Search for the cell housing the specified text and yield its [x, y] center coordinate. 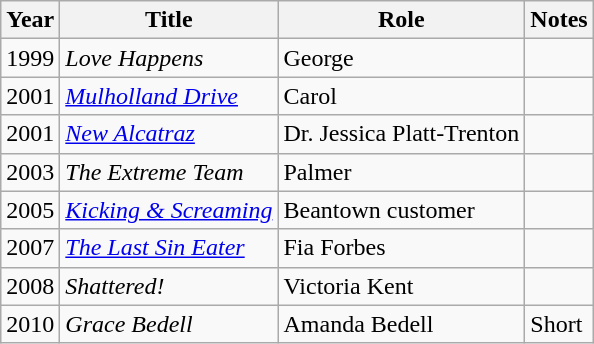
Dr. Jessica Platt-Trenton [402, 134]
Shattered! [169, 286]
The Extreme Team [169, 172]
Kicking & Screaming [169, 210]
1999 [30, 58]
George [402, 58]
Mulholland Drive [169, 96]
Year [30, 20]
Notes [559, 20]
2010 [30, 324]
Love Happens [169, 58]
Amanda Bedell [402, 324]
Fia Forbes [402, 248]
Grace Bedell [169, 324]
2005 [30, 210]
2003 [30, 172]
The Last Sin Eater [169, 248]
Carol [402, 96]
Beantown customer [402, 210]
2008 [30, 286]
Palmer [402, 172]
Role [402, 20]
Victoria Kent [402, 286]
Title [169, 20]
2007 [30, 248]
Short [559, 324]
New Alcatraz [169, 134]
